Output the [X, Y] coordinate of the center of the cell containing the given text.  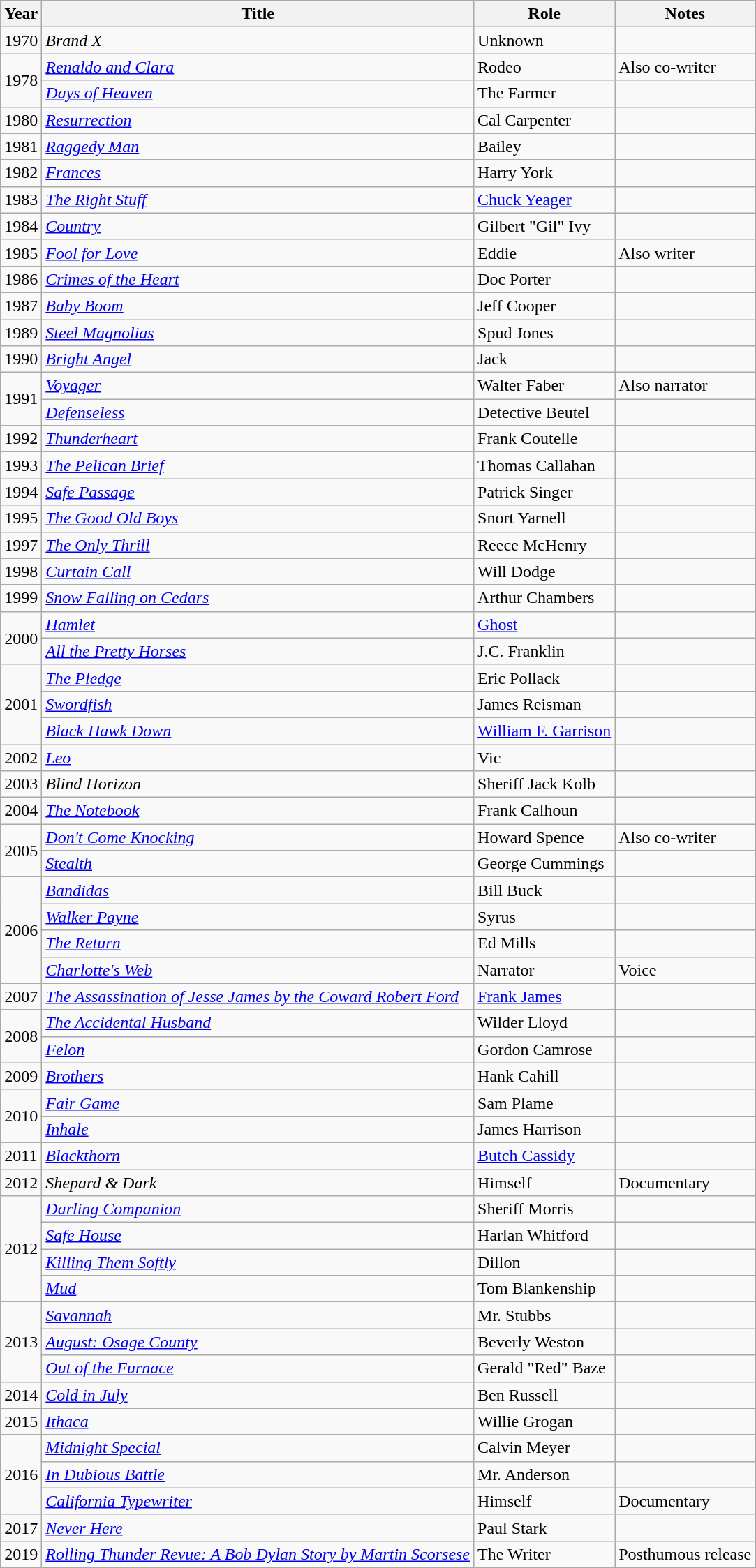
2003 [21, 784]
Baby Boom [258, 306]
Brothers [258, 1076]
2007 [21, 996]
Charlotte's Web [258, 970]
1982 [21, 173]
1992 [21, 439]
Bailey [544, 147]
Jeff Cooper [544, 306]
Gerald "Red" Baze [544, 1368]
Walter Faber [544, 386]
1990 [21, 359]
Detective Beutel [544, 412]
2002 [21, 757]
Eddie [544, 253]
Title [258, 14]
Chuck Yeager [544, 200]
2005 [21, 851]
Frances [258, 173]
Gilbert "Gil" Ivy [544, 226]
Defenseless [258, 412]
Ed Mills [544, 943]
James Harrison [544, 1129]
Role [544, 14]
The Only Thrill [258, 545]
2006 [21, 930]
Posthumous release [685, 1554]
William F. Garrison [544, 731]
Frank Coutelle [544, 439]
Frank James [544, 996]
Frank Calhoun [544, 811]
Renaldo and Clara [258, 67]
Paul Stark [544, 1528]
1981 [21, 147]
2001 [21, 704]
Willie Grogan [544, 1421]
Country [258, 226]
Mud [258, 1289]
1993 [21, 465]
Ithaca [258, 1421]
2000 [21, 638]
2004 [21, 811]
2014 [21, 1395]
Reece McHenry [544, 545]
2011 [21, 1156]
Out of the Furnace [258, 1368]
Blackthorn [258, 1156]
Black Hawk Down [258, 731]
Harlan Whitford [544, 1236]
Mr. Stubbs [544, 1315]
Sam Plame [544, 1103]
Narrator [544, 970]
Stealth [258, 864]
Don't Come Knocking [258, 837]
Safe House [258, 1236]
1997 [21, 545]
2013 [21, 1342]
Swordfish [258, 704]
Also narrator [685, 386]
2010 [21, 1116]
1995 [21, 518]
1987 [21, 306]
Shepard & Dark [258, 1183]
Voice [685, 970]
Felon [258, 1050]
Sheriff Morris [544, 1209]
The Return [258, 943]
Howard Spence [544, 837]
Safe Passage [258, 492]
Midnight Special [258, 1448]
Bright Angel [258, 359]
Wilder Lloyd [544, 1023]
The Pelican Brief [258, 465]
1970 [21, 40]
1980 [21, 120]
2016 [21, 1474]
1983 [21, 200]
Steel Magnolias [258, 333]
1998 [21, 572]
Leo [258, 757]
Hank Cahill [544, 1076]
Blind Horizon [258, 784]
The Writer [544, 1554]
Syrus [544, 917]
Notes [685, 14]
The Farmer [544, 94]
The Right Stuff [258, 200]
Dillon [544, 1262]
1989 [21, 333]
Thunderheart [258, 439]
The Pledge [258, 678]
Savannah [258, 1315]
J.C. Franklin [544, 651]
The Assassination of Jesse James by the Coward Robert Ford [258, 996]
Never Here [258, 1528]
Vic [544, 757]
George Cummings [544, 864]
Unknown [544, 40]
Patrick Singer [544, 492]
2017 [21, 1528]
Curtain Call [258, 572]
2019 [21, 1554]
1986 [21, 279]
In Dubious Battle [258, 1474]
Bill Buck [544, 890]
Thomas Callahan [544, 465]
The Accidental Husband [258, 1023]
August: Osage County [258, 1342]
1999 [21, 598]
Raggedy Man [258, 147]
James Reisman [544, 704]
Tom Blankenship [544, 1289]
Walker Payne [258, 917]
Mr. Anderson [544, 1474]
Killing Them Softly [258, 1262]
1984 [21, 226]
2015 [21, 1421]
1991 [21, 399]
Spud Jones [544, 333]
2009 [21, 1076]
Hamlet [258, 625]
Eric Pollack [544, 678]
Resurrection [258, 120]
The Notebook [258, 811]
1994 [21, 492]
Calvin Meyer [544, 1448]
Bandidas [258, 890]
Snow Falling on Cedars [258, 598]
Cal Carpenter [544, 120]
Fool for Love [258, 253]
Brand X [258, 40]
The Good Old Boys [258, 518]
Days of Heaven [258, 94]
Darling Companion [258, 1209]
Also writer [685, 253]
Cold in July [258, 1395]
Sheriff Jack Kolb [544, 784]
Gordon Camrose [544, 1050]
1985 [21, 253]
Voyager [258, 386]
Beverly Weston [544, 1342]
Ghost [544, 625]
Snort Yarnell [544, 518]
Fair Game [258, 1103]
Arthur Chambers [544, 598]
Inhale [258, 1129]
Crimes of the Heart [258, 279]
Doc Porter [544, 279]
California Typewriter [258, 1501]
All the Pretty Horses [258, 651]
Jack [544, 359]
Year [21, 14]
Butch Cassidy [544, 1156]
Rolling Thunder Revue: A Bob Dylan Story by Martin Scorsese [258, 1554]
Rodeo [544, 67]
Will Dodge [544, 572]
2008 [21, 1036]
Ben Russell [544, 1395]
Harry York [544, 173]
1978 [21, 80]
